Provide the (X, Y) coordinate of the cell's center where the given text is located.  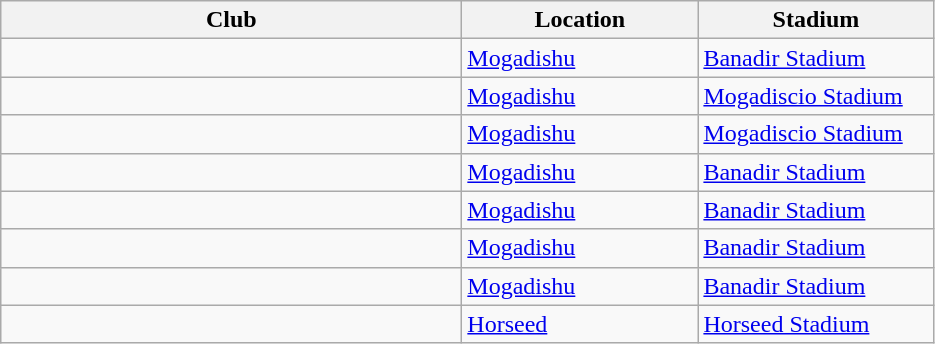
Horseed Stadium (816, 324)
Club (232, 20)
Location (580, 20)
Stadium (816, 20)
Horseed (580, 324)
